For the text-containing cell, return its midpoint in [X, Y] coordinate format. 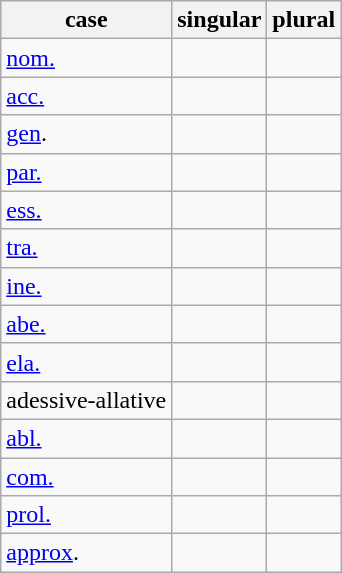
abe. [86, 324]
com. [86, 477]
ine. [86, 286]
tra. [86, 248]
par. [86, 172]
ela. [86, 362]
ess. [86, 210]
acc. [86, 96]
plural [304, 20]
abl. [86, 438]
nom. [86, 58]
adessive-allative [86, 400]
prol. [86, 515]
approx. [86, 553]
singular [220, 20]
gen. [86, 134]
case [86, 20]
